Find where the given text appears and provide that cell's center as [X, Y] coordinate. 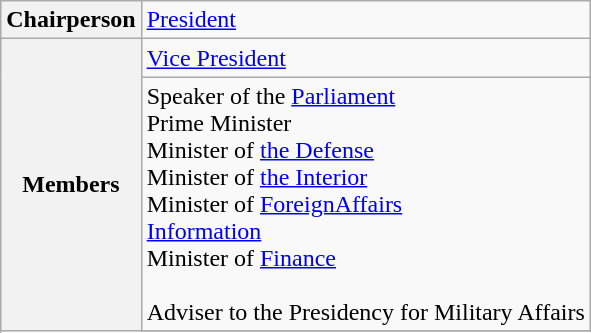
President [366, 20]
Vice President [366, 58]
Chairperson [71, 20]
Members [71, 185]
